Capture the cell that displays the provided text and extract its [X, Y] central coordinate. 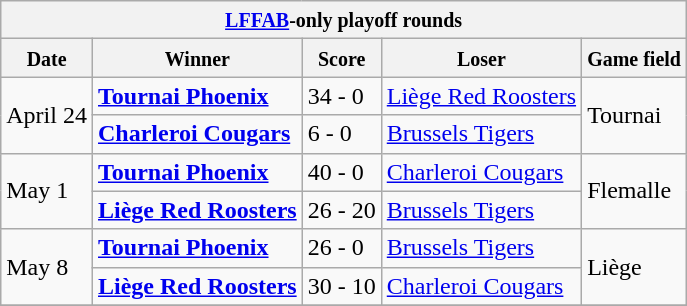
34 - 0 [342, 96]
Liège [634, 267]
May 1 [47, 191]
40 - 0 [342, 172]
Score [342, 58]
30 - 10 [342, 286]
Winner [197, 58]
Game field [634, 58]
Tournai [634, 115]
April 24 [47, 115]
6 - 0 [342, 134]
May 8 [47, 267]
26 - 0 [342, 248]
Loser [481, 58]
Flemalle [634, 191]
LFFAB-only playoff rounds [344, 20]
Date [47, 58]
26 - 20 [342, 210]
